For the text-containing cell, return its midpoint in (X, Y) coordinate format. 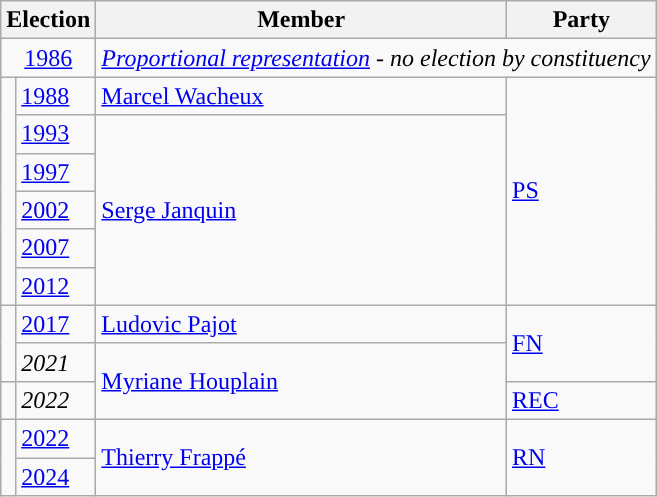
2024 (56, 477)
1993 (56, 134)
Thierry Frappé (302, 457)
Party (582, 20)
2017 (56, 324)
RN (582, 457)
2007 (56, 248)
Election (48, 20)
2021 (56, 362)
Member (302, 20)
Ludovic Pajot (302, 324)
Marcel Wacheux (302, 96)
Serge Janquin (302, 210)
1988 (56, 96)
2002 (56, 210)
1997 (56, 172)
Myriane Houplain (302, 381)
PS (582, 191)
1986 (48, 58)
Proportional representation - no election by constituency (376, 58)
REC (582, 400)
FN (582, 343)
2012 (56, 286)
